Identify which cell holds the provided text, then report its [x, y] central coordinate. 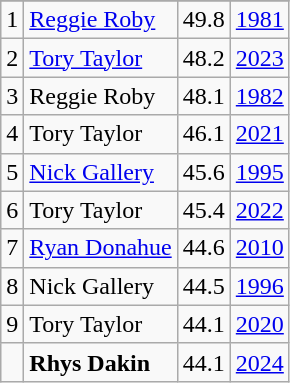
6 [12, 210]
3 [12, 96]
2 [12, 58]
Rhys Dakin [100, 362]
2023 [260, 58]
1981 [260, 20]
5 [12, 172]
45.6 [204, 172]
1982 [260, 96]
48.1 [204, 96]
9 [12, 324]
44.6 [204, 248]
2022 [260, 210]
Ryan Donahue [100, 248]
46.1 [204, 134]
2021 [260, 134]
49.8 [204, 20]
2010 [260, 248]
48.2 [204, 58]
2024 [260, 362]
44.5 [204, 286]
1996 [260, 286]
1995 [260, 172]
2020 [260, 324]
1 [12, 20]
4 [12, 134]
7 [12, 248]
8 [12, 286]
45.4 [204, 210]
